Scan for the cell matching the given text and deliver its (X, Y) coordinate at center. 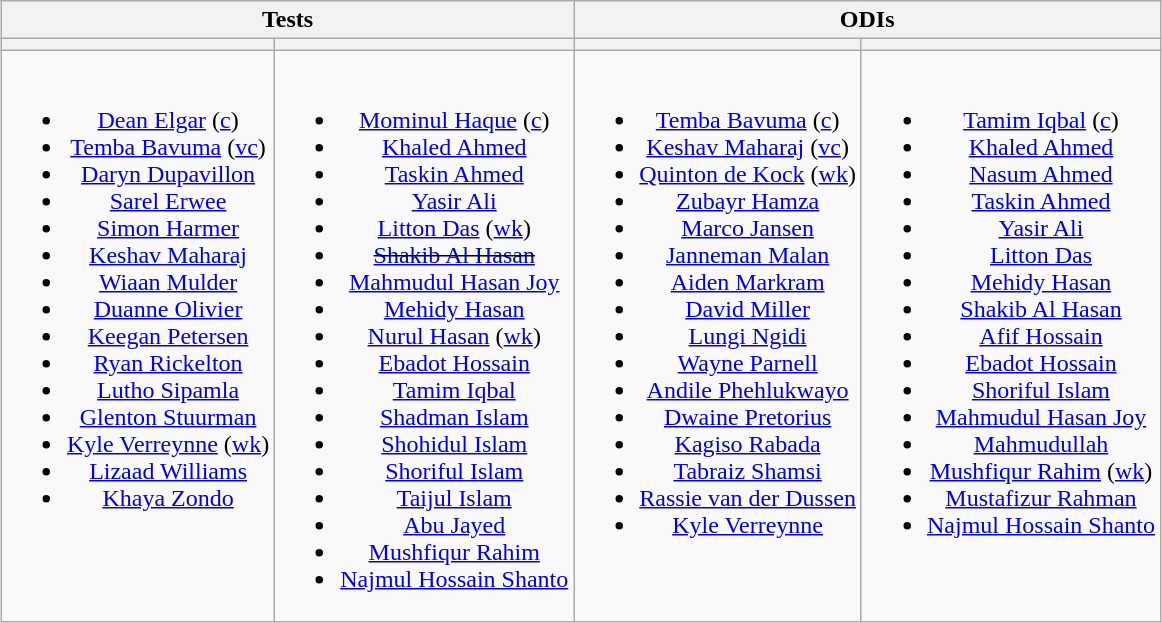
Tests (287, 20)
ODIs (868, 20)
